For the text-containing cell, return its midpoint in (x, y) coordinate format. 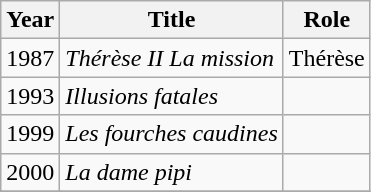
Role (326, 20)
1987 (30, 58)
Title (172, 20)
1999 (30, 134)
2000 (30, 172)
Year (30, 20)
Illusions fatales (172, 96)
Thérèse II La mission (172, 58)
1993 (30, 96)
Les fourches caudines (172, 134)
La dame pipi (172, 172)
Thérèse (326, 58)
